For the text-containing cell, return its midpoint in [X, Y] coordinate format. 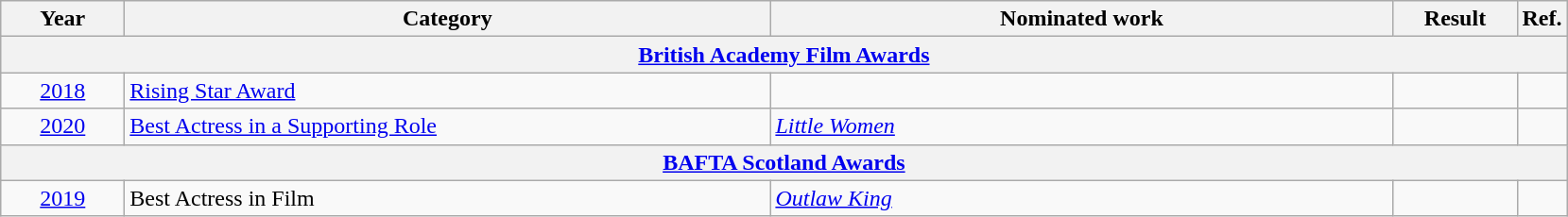
Outlaw King [1081, 198]
Year [62, 19]
2019 [62, 198]
2018 [62, 91]
Little Women [1081, 126]
Result [1456, 19]
Ref. [1542, 19]
British Academy Film Awards [784, 55]
Best Actress in Film [448, 198]
2020 [62, 126]
Nominated work [1081, 19]
Category [448, 19]
Best Actress in a Supporting Role [448, 126]
Rising Star Award [448, 91]
BAFTA Scotland Awards [784, 162]
